Identify which cell holds the provided text, then report its [X, Y] central coordinate. 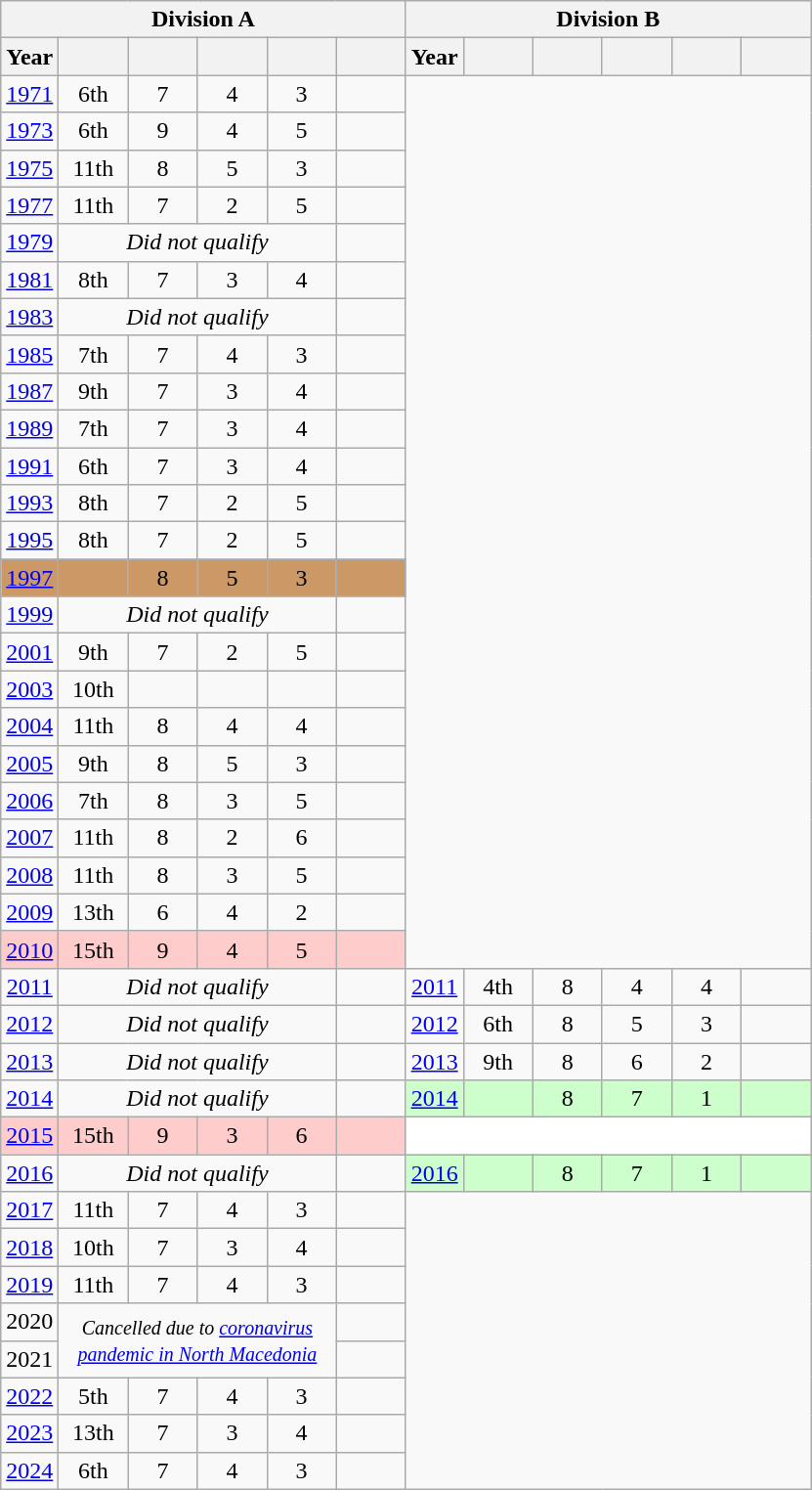
2009 [29, 912]
2015 [29, 1136]
2004 [29, 726]
1981 [29, 280]
1971 [29, 94]
2010 [29, 949]
Division B [608, 20]
1995 [29, 541]
2003 [29, 689]
5th [94, 1396]
1983 [29, 317]
1977 [29, 205]
2022 [29, 1396]
1993 [29, 504]
2018 [29, 1248]
Cancelled due to coronavirus pandemic in North Macedonia [197, 1340]
2019 [29, 1285]
1999 [29, 615]
2023 [29, 1433]
2020 [29, 1322]
1991 [29, 466]
2017 [29, 1210]
4th [498, 986]
2021 [29, 1359]
2024 [29, 1470]
1975 [29, 168]
2005 [29, 764]
Division A [203, 20]
2007 [29, 838]
1989 [29, 428]
2008 [29, 875]
2001 [29, 652]
1987 [29, 391]
1979 [29, 242]
2006 [29, 801]
1997 [29, 578]
1973 [29, 131]
1985 [29, 354]
